Detect which cell encompasses the target text, then output its [X, Y] center coordinate. 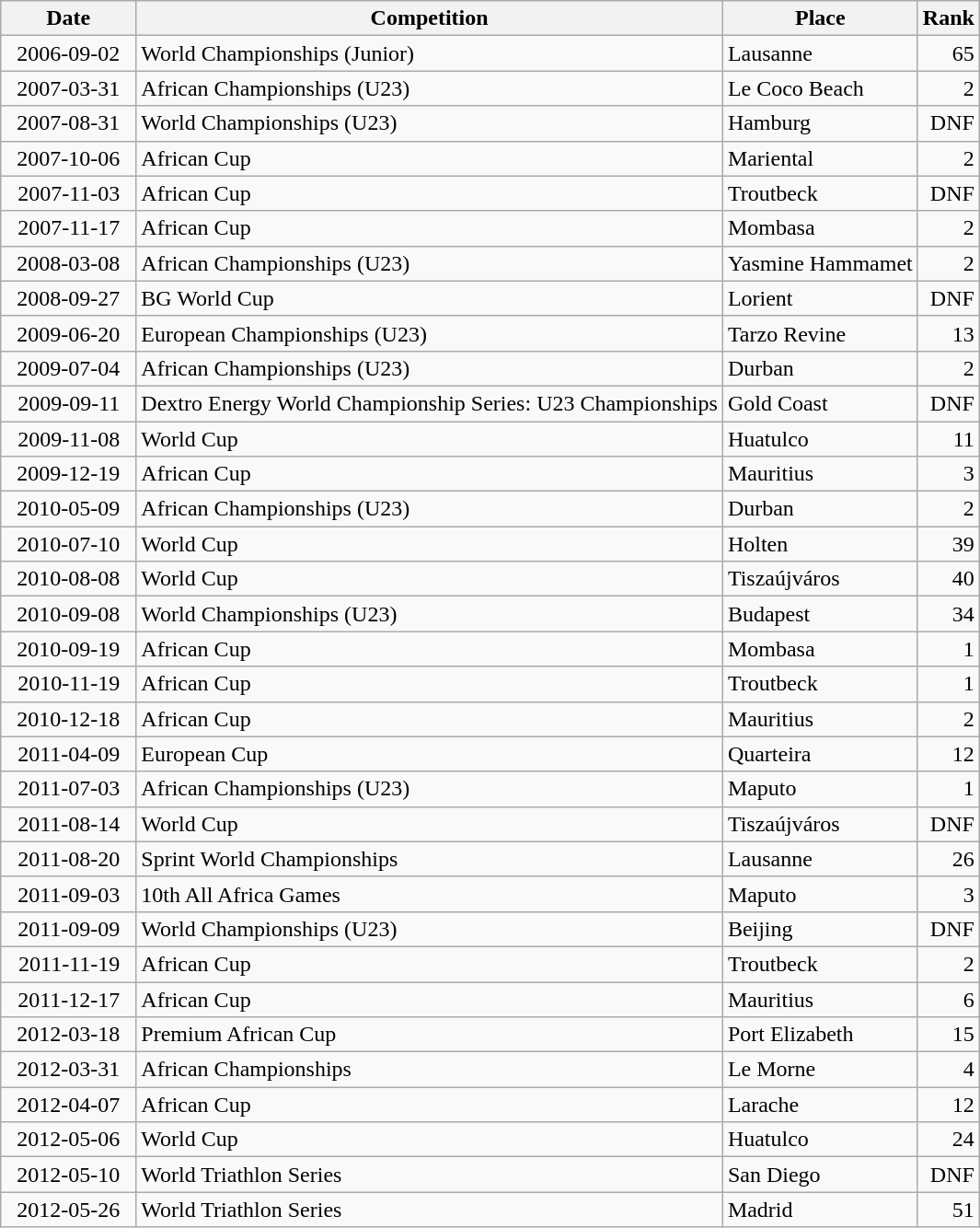
Date [68, 18]
2011-11-19 [68, 964]
European Cup [430, 754]
65 [948, 53]
2010-09-19 [68, 649]
Le Coco Beach [820, 88]
Premium African Cup [430, 1035]
2009-12-19 [68, 474]
2012-05-06 [68, 1140]
2010-05-09 [68, 509]
2009-11-08 [68, 439]
2012-04-07 [68, 1105]
Mariental [820, 158]
2009-09-11 [68, 403]
Gold Coast [820, 403]
2012-05-26 [68, 1210]
Larache [820, 1105]
40 [948, 579]
Quarteira [820, 754]
2007-11-17 [68, 228]
World Championships (Junior) [430, 53]
11 [948, 439]
Beijing [820, 929]
2007-10-06 [68, 158]
2011-04-09 [68, 754]
2010-12-18 [68, 719]
15 [948, 1035]
Place [820, 18]
2009-07-04 [68, 368]
Rank [948, 18]
Lorient [820, 298]
2007-11-03 [68, 193]
2011-07-03 [68, 789]
2012-05-10 [68, 1175]
2008-03-08 [68, 263]
African Championships [430, 1070]
6 [948, 999]
4 [948, 1070]
2011-08-20 [68, 859]
Budapest [820, 614]
2007-03-31 [68, 88]
24 [948, 1140]
10th All Africa Games [430, 894]
BG World Cup [430, 298]
Hamburg [820, 123]
Tarzo Revine [820, 333]
Yasmine Hammamet [820, 263]
13 [948, 333]
2011-12-17 [68, 999]
Holten [820, 544]
Le Morne [820, 1070]
Competition [430, 18]
2010-08-08 [68, 579]
2011-09-03 [68, 894]
2011-09-09 [68, 929]
2007-08-31 [68, 123]
34 [948, 614]
Sprint World Championships [430, 859]
European Championships (U23) [430, 333]
2011-08-14 [68, 824]
2010-11-19 [68, 684]
2008-09-27 [68, 298]
26 [948, 859]
Port Elizabeth [820, 1035]
51 [948, 1210]
2009-06-20 [68, 333]
San Diego [820, 1175]
Madrid [820, 1210]
2010-07-10 [68, 544]
39 [948, 544]
2012-03-31 [68, 1070]
2012-03-18 [68, 1035]
Dextro Energy World Championship Series: U23 Championships [430, 403]
2006-09-02 [68, 53]
2010-09-08 [68, 614]
